Extract the (X, Y) coordinate from the center of the cell holding the provided text.  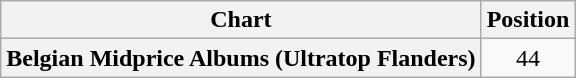
Chart (241, 20)
Position (528, 20)
44 (528, 58)
Belgian Midprice Albums (Ultratop Flanders) (241, 58)
